Detect which cell encompasses the target text, then output its (X, Y) center coordinate. 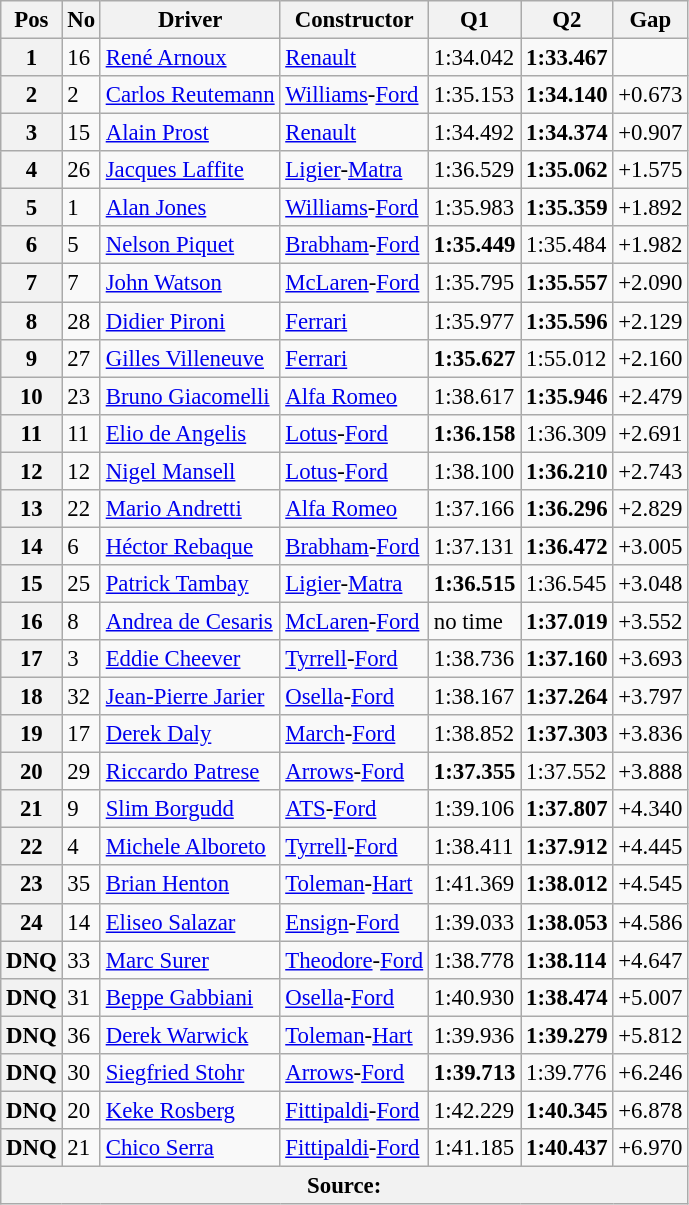
1:38.053 (567, 922)
1:34.140 (567, 95)
1:35.627 (474, 358)
1:36.515 (474, 584)
1:38.012 (567, 885)
+0.907 (650, 133)
John Watson (190, 283)
Andrea de Cesaris (190, 621)
Didier Pironi (190, 321)
1:36.472 (567, 546)
25 (81, 584)
31 (81, 997)
Keke Rosberg (190, 1110)
28 (81, 321)
Q1 (474, 20)
1:40.437 (567, 1148)
Siegfried Stohr (190, 1073)
1:38.617 (474, 396)
1:37.807 (567, 809)
Héctor Rebaque (190, 546)
+3.693 (650, 659)
Carlos Reutemann (190, 95)
+2.743 (650, 471)
Alain Prost (190, 133)
1:34.492 (474, 133)
1:38.100 (474, 471)
+1.982 (650, 245)
+3.797 (650, 697)
1:38.167 (474, 697)
+4.340 (650, 809)
no time (474, 621)
1:34.042 (474, 58)
1:35.153 (474, 95)
1:35.977 (474, 321)
+5.007 (650, 997)
+6.970 (650, 1148)
1:41.369 (474, 885)
+2.129 (650, 321)
26 (81, 170)
+4.545 (650, 885)
Alan Jones (190, 208)
1:37.160 (567, 659)
29 (81, 772)
Bruno Giacomelli (190, 396)
Elio de Angelis (190, 433)
1:37.912 (567, 847)
1:36.309 (567, 433)
Driver (190, 20)
Theodore-Ford (354, 960)
René Arnoux (190, 58)
+2.691 (650, 433)
March-Ford (354, 734)
1:38.411 (474, 847)
Slim Borgudd (190, 809)
1:35.983 (474, 208)
Nelson Piquet (190, 245)
Marc Surer (190, 960)
1:38.114 (567, 960)
1:37.303 (567, 734)
Jean-Pierre Jarier (190, 697)
+0.673 (650, 95)
+2.160 (650, 358)
Brian Henton (190, 885)
Eddie Cheever (190, 659)
18 (32, 697)
1:40.930 (474, 997)
+1.575 (650, 170)
36 (81, 1035)
27 (81, 358)
1:35.484 (567, 245)
+6.878 (650, 1110)
+3.005 (650, 546)
Constructor (354, 20)
Derek Daly (190, 734)
Nigel Mansell (190, 471)
Q2 (567, 20)
1:35.557 (567, 283)
1:37.355 (474, 772)
+5.812 (650, 1035)
Gilles Villeneuve (190, 358)
+4.445 (650, 847)
Chico Serra (190, 1148)
Mario Andretti (190, 509)
1:40.345 (567, 1110)
Riccardo Patrese (190, 772)
1:35.946 (567, 396)
1:39.279 (567, 1035)
No (81, 20)
+3.836 (650, 734)
1:37.019 (567, 621)
1:36.158 (474, 433)
1:38.852 (474, 734)
+4.647 (650, 960)
+2.829 (650, 509)
1:37.166 (474, 509)
1:36.545 (567, 584)
Gap (650, 20)
1:39.106 (474, 809)
24 (32, 922)
Ensign-Ford (354, 922)
+6.246 (650, 1073)
33 (81, 960)
1:35.449 (474, 245)
1:41.185 (474, 1148)
1:33.467 (567, 58)
32 (81, 697)
13 (32, 509)
+3.888 (650, 772)
Michele Alboreto (190, 847)
Source: (344, 1185)
1:55.012 (567, 358)
1:39.033 (474, 922)
1:36.210 (567, 471)
10 (32, 396)
1:37.131 (474, 546)
Eliseo Salazar (190, 922)
1:36.529 (474, 170)
ATS-Ford (354, 809)
1:42.229 (474, 1110)
1:35.062 (567, 170)
+2.090 (650, 283)
1:38.736 (474, 659)
1:37.552 (567, 772)
1:39.936 (474, 1035)
Pos (32, 20)
+4.586 (650, 922)
+3.048 (650, 584)
1:35.359 (567, 208)
1:39.776 (567, 1073)
Beppe Gabbiani (190, 997)
+1.892 (650, 208)
30 (81, 1073)
1:37.264 (567, 697)
Jacques Laffite (190, 170)
1:35.795 (474, 283)
+3.552 (650, 621)
1:39.713 (474, 1073)
1:36.296 (567, 509)
1:35.596 (567, 321)
19 (32, 734)
1:34.374 (567, 133)
1:38.474 (567, 997)
Derek Warwick (190, 1035)
+2.479 (650, 396)
Patrick Tambay (190, 584)
35 (81, 885)
1:38.778 (474, 960)
